Detect which cell encompasses the target text, then output its [X, Y] center coordinate. 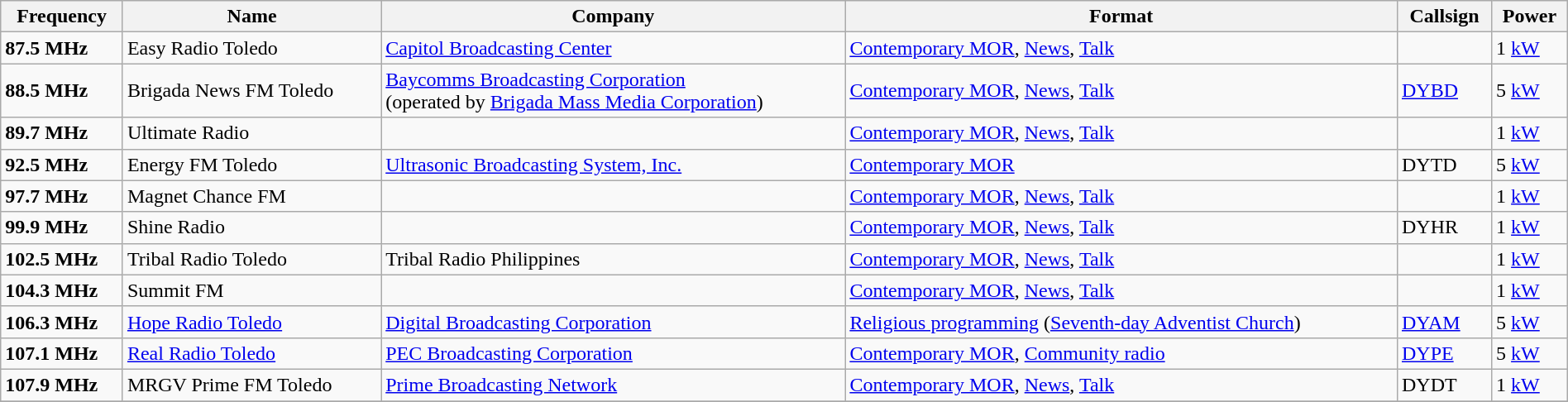
Summit FM [251, 290]
Shine Radio [251, 227]
DYPE [1444, 353]
Magnet Chance FM [251, 196]
102.5 MHz [62, 259]
104.3 MHz [62, 290]
Prime Broadcasting Network [614, 385]
107.1 MHz [62, 353]
Digital Broadcasting Corporation [614, 322]
107.9 MHz [62, 385]
Contemporary MOR, Community radio [1121, 353]
99.9 MHz [62, 227]
Hope Radio Toledo [251, 322]
DYTD [1444, 165]
Religious programming (Seventh-day Adventist Church) [1121, 322]
Tribal Radio Philippines [614, 259]
Ultrasonic Broadcasting System, Inc. [614, 165]
92.5 MHz [62, 165]
87.5 MHz [62, 48]
Brigada News FM Toledo [251, 91]
MRGV Prime FM Toledo [251, 385]
Ultimate Radio [251, 133]
DYDT [1444, 385]
89.7 MHz [62, 133]
97.7 MHz [62, 196]
DYHR [1444, 227]
Format [1121, 17]
Callsign [1444, 17]
88.5 MHz [62, 91]
Company [614, 17]
DYAM [1444, 322]
Frequency [62, 17]
Easy Radio Toledo [251, 48]
Power [1530, 17]
DYBD [1444, 91]
Capitol Broadcasting Center [614, 48]
Baycomms Broadcasting Corporation(operated by Brigada Mass Media Corporation) [614, 91]
Name [251, 17]
Contemporary MOR [1121, 165]
Tribal Radio Toledo [251, 259]
PEC Broadcasting Corporation [614, 353]
106.3 MHz [62, 322]
Real Radio Toledo [251, 353]
Energy FM Toledo [251, 165]
